Return the [x, y] coordinate for the center point of the cell that contains the specified text.  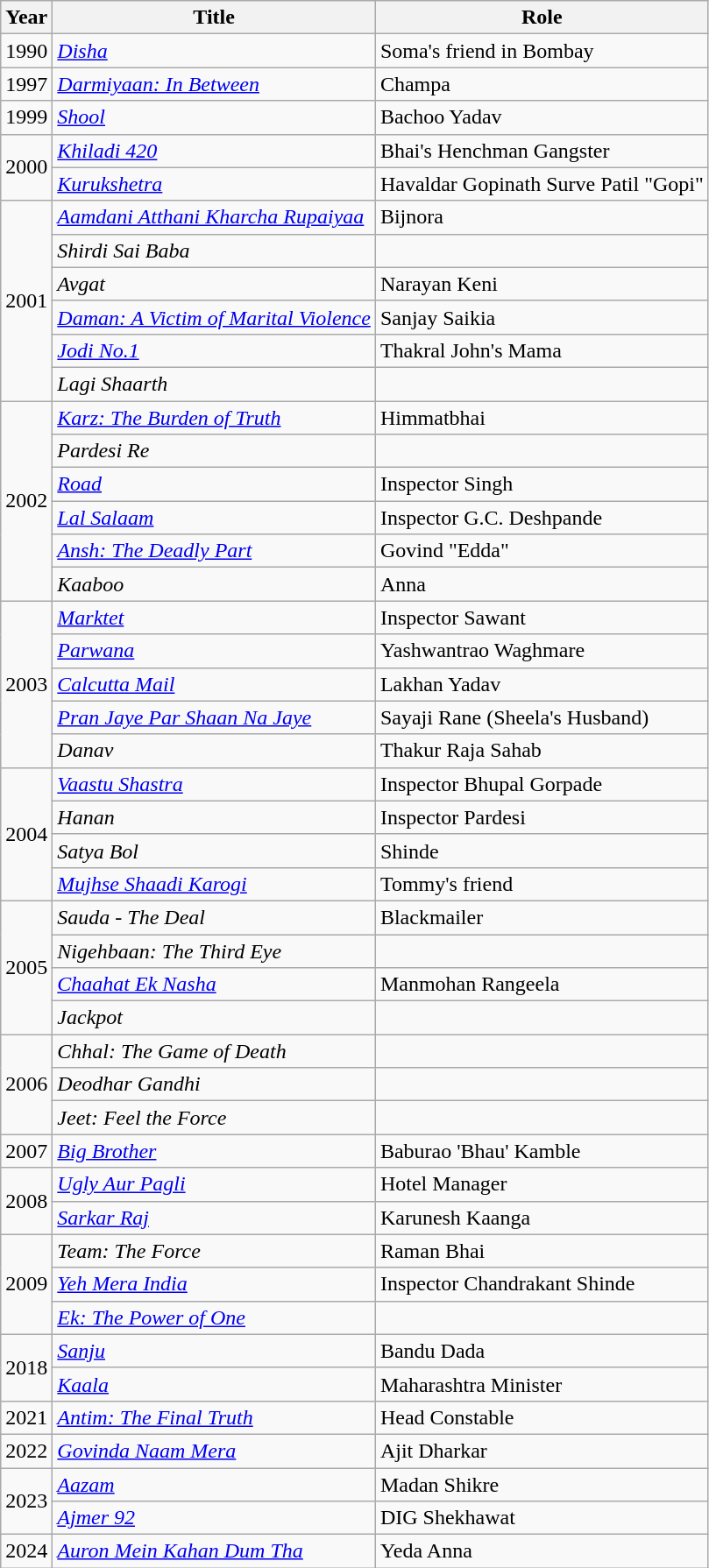
Marktet [214, 618]
Parwana [214, 651]
Himmatbhai [542, 418]
Big Brother [214, 1151]
Inspector G.C. Deshpande [542, 518]
Thakral John's Mama [542, 350]
Shool [214, 117]
Champa [542, 84]
Ansh: The Deadly Part [214, 551]
Yeda Anna [542, 1551]
Karunesh Kaanga [542, 1218]
Baburao 'Bhau' Kamble [542, 1151]
1990 [26, 51]
Ugly Aur Pagli [214, 1184]
Jackpot [214, 1018]
Sanjay Saikia [542, 317]
Satya Bol [214, 851]
Hotel Manager [542, 1184]
2005 [26, 967]
2001 [26, 300]
Sayaji Rane (Sheela's Husband) [542, 717]
Nigehbaan: The Third Eye [214, 950]
Year [26, 18]
Bhai's Henchman Gangster [542, 151]
Aamdani Atthani Kharcha Rupaiyaa [214, 217]
Inspector Chandrakant Shinde [542, 1284]
2002 [26, 501]
Chaahat Ek Nasha [214, 985]
Sauda - The Deal [214, 917]
2023 [26, 1501]
Tommy's friend [542, 884]
Anna [542, 584]
Disha [214, 51]
2009 [26, 1284]
Lagi Shaarth [214, 384]
Jodi No.1 [214, 350]
Daman: A Victim of Marital Violence [214, 317]
Avgat [214, 284]
Head Constable [542, 1417]
Aazam [214, 1485]
Narayan Keni [542, 284]
2022 [26, 1451]
Sarkar Raj [214, 1218]
1999 [26, 117]
Ek: The Power of One [214, 1317]
Lal Salaam [214, 518]
2003 [26, 684]
Thakur Raja Sahab [542, 751]
Sanju [214, 1351]
Govind "Edda" [542, 551]
Kurukshetra [214, 184]
Inspector Singh [542, 484]
2004 [26, 834]
DIG Shekhawat [542, 1518]
Manmohan Rangeela [542, 985]
Antim: The Final Truth [214, 1417]
Yashwantrao Waghmare [542, 651]
Shirdi Sai Baba [214, 251]
Ajit Dharkar [542, 1451]
Inspector Bhupal Gorpade [542, 784]
Darmiyaan: In Between [214, 84]
Pardesi Re [214, 451]
2018 [26, 1367]
Chhal: The Game of Death [214, 1051]
Govinda Naam Mera [214, 1451]
Ajmer 92 [214, 1518]
Jeet: Feel the Force [214, 1118]
Madan Shikre [542, 1485]
2007 [26, 1151]
Lakhan Yadav [542, 684]
Raman Bhai [542, 1251]
Pran Jaye Par Shaan Na Jaye [214, 717]
Danav [214, 751]
1997 [26, 84]
2024 [26, 1551]
Kaaboo [214, 584]
Blackmailer [542, 917]
Mujhse Shaadi Karogi [214, 884]
Deodhar Gandhi [214, 1084]
Soma's friend in Bombay [542, 51]
Vaastu Shastra [214, 784]
Khiladi 420 [214, 151]
Road [214, 484]
Title [214, 18]
Auron Mein Kahan Dum Tha [214, 1551]
Bachoo Yadav [542, 117]
Karz: The Burden of Truth [214, 418]
Hanan [214, 817]
Team: The Force [214, 1251]
Calcutta Mail [214, 684]
Bijnora [542, 217]
2006 [26, 1084]
Role [542, 18]
Inspector Sawant [542, 618]
Yeh Mera India [214, 1284]
Maharashtra Minister [542, 1384]
Inspector Pardesi [542, 817]
Kaala [214, 1384]
2021 [26, 1417]
2000 [26, 167]
Havaldar Gopinath Surve Patil "Gopi" [542, 184]
Bandu Dada [542, 1351]
2008 [26, 1201]
Shinde [542, 851]
